Search for the cell housing the specified text and yield its [X, Y] center coordinate. 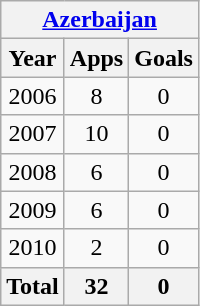
2007 [33, 134]
32 [96, 286]
10 [96, 134]
8 [96, 96]
2009 [33, 210]
Azerbaijan [100, 20]
Total [33, 286]
Year [33, 58]
2008 [33, 172]
Apps [96, 58]
Goals [164, 58]
2 [96, 248]
2006 [33, 96]
2010 [33, 248]
